Extract the [X, Y] coordinate from the center of the cell holding the provided text.  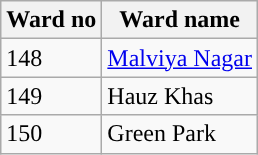
150 [52, 134]
Hauz Khas [180, 96]
Green Park [180, 134]
149 [52, 96]
Malviya Nagar [180, 58]
Ward no [52, 20]
Ward name [180, 20]
148 [52, 58]
